Identify which cell holds the provided text, then report its [X, Y] central coordinate. 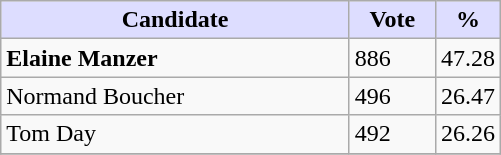
Vote [392, 20]
Normand Boucher [176, 96]
Candidate [176, 20]
Tom Day [176, 134]
492 [392, 134]
% [468, 20]
496 [392, 96]
47.28 [468, 58]
26.47 [468, 96]
26.26 [468, 134]
Elaine Manzer [176, 58]
886 [392, 58]
